Determine the (x, y) coordinate at the center of the cell enclosing the given text.  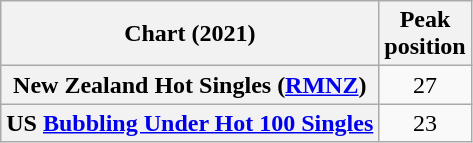
27 (425, 85)
New Zealand Hot Singles (RMNZ) (190, 85)
23 (425, 123)
Peakposition (425, 34)
US Bubbling Under Hot 100 Singles (190, 123)
Chart (2021) (190, 34)
